Find where the given text appears and provide that cell's center as (X, Y) coordinate. 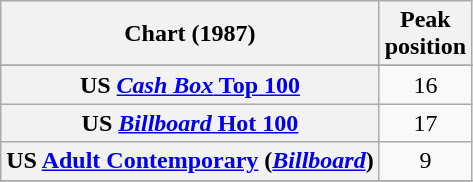
17 (425, 123)
9 (425, 161)
16 (425, 85)
US Billboard Hot 100 (190, 123)
Chart (1987) (190, 34)
Peakposition (425, 34)
US Cash Box Top 100 (190, 85)
US Adult Contemporary (Billboard) (190, 161)
